Scan for the cell matching the given text and deliver its [X, Y] coordinate at center. 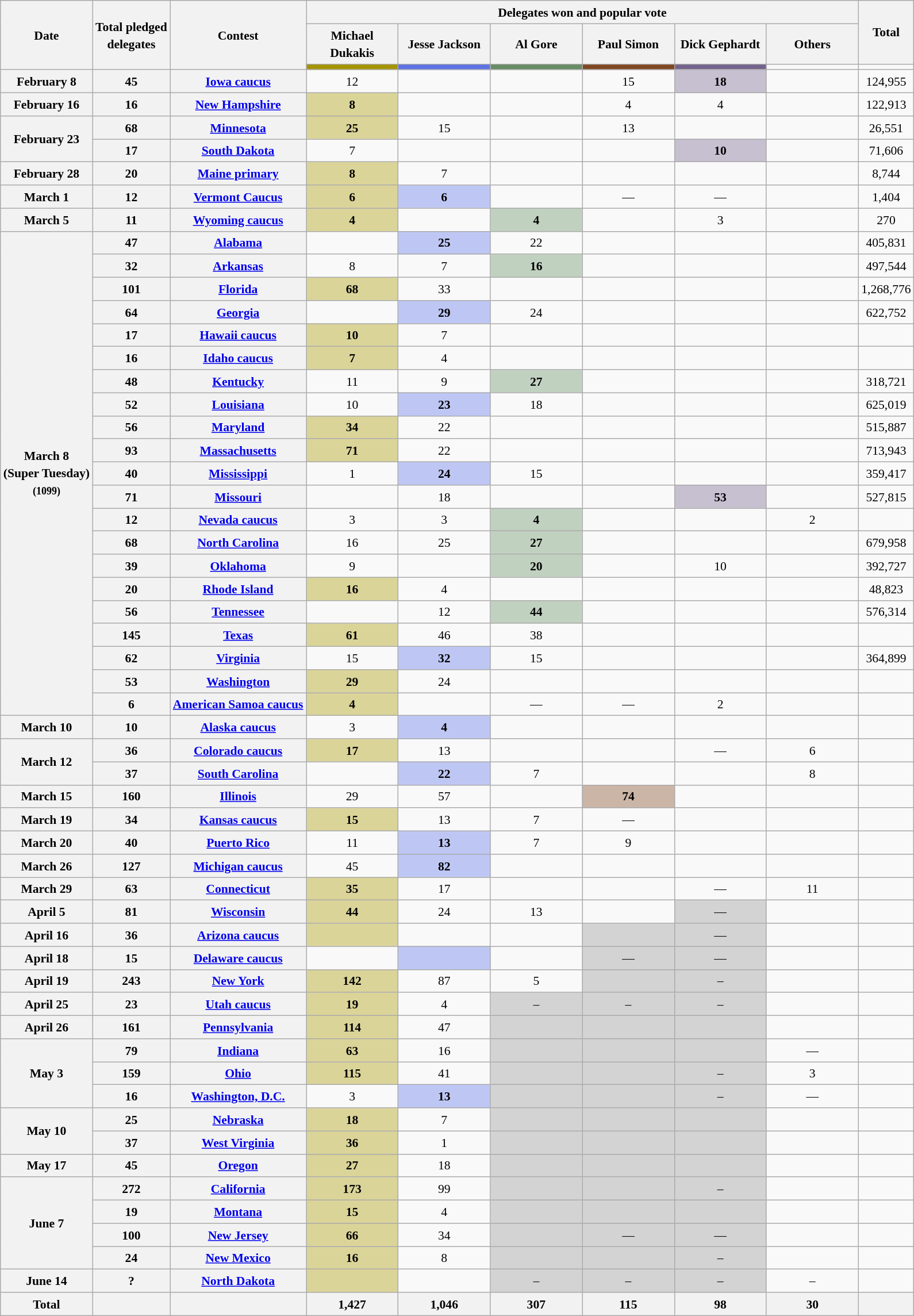
South Carolina [238, 773]
March 20 [47, 843]
June 14 [47, 1281]
Arizona caucus [238, 935]
Michigan caucus [238, 866]
Ohio [238, 1073]
New Mexico [238, 1258]
5 [536, 981]
Louisiana [238, 404]
527,815 [886, 497]
52 [131, 404]
Wyoming caucus [238, 220]
Georgia [238, 312]
48 [131, 381]
100 [131, 1235]
? [131, 1281]
359,417 [886, 474]
173 [352, 1189]
622,752 [886, 312]
82 [444, 866]
Idaho caucus [238, 358]
66 [352, 1235]
April 26 [47, 1027]
Mississippi [238, 474]
1,404 [886, 197]
57 [444, 796]
Hawaii caucus [238, 335]
March 26 [47, 866]
Texas [238, 635]
March 10 [47, 727]
145 [131, 635]
Date [47, 35]
Kentucky [238, 381]
71,606 [886, 151]
160 [131, 796]
Minnesota [238, 128]
February 16 [47, 105]
8,744 [886, 174]
April 16 [47, 935]
161 [131, 1027]
81 [131, 912]
243 [131, 981]
Arkansas [238, 266]
Paul Simon [628, 44]
Oklahoma [238, 566]
April 5 [47, 912]
March 12 [47, 762]
May 10 [47, 1131]
Montana [238, 1212]
142 [352, 981]
679,958 [886, 543]
39 [131, 566]
713,943 [886, 451]
497,544 [886, 266]
101 [131, 289]
Total pledgeddelegates [131, 35]
April 19 [47, 981]
Missouri [238, 497]
May 3 [47, 1073]
Washington, D.C. [238, 1096]
Contest [238, 35]
Virginia [238, 658]
March 1 [47, 197]
February 8 [47, 82]
March 5 [47, 220]
62 [131, 658]
114 [352, 1027]
Pennsylvania [238, 1027]
392,727 [886, 566]
405,831 [886, 243]
576,314 [886, 612]
272 [131, 1189]
98 [720, 1304]
Delaware caucus [238, 958]
307 [536, 1304]
Al Gore [536, 44]
Colorado caucus [238, 750]
Connecticut [238, 889]
Massachusetts [238, 451]
February 23 [47, 139]
May 17 [47, 1165]
Illinois [238, 796]
California [238, 1189]
March 19 [47, 820]
Maryland [238, 427]
February 28 [47, 174]
79 [131, 1050]
318,721 [886, 381]
West Virginia [238, 1142]
46 [444, 635]
48,823 [886, 589]
Delegates won and popular vote [582, 12]
Others [812, 44]
Alaska caucus [238, 727]
March 8(Super Tuesday)(1099) [47, 474]
87 [444, 981]
Kansas caucus [238, 820]
March 29 [47, 889]
Florida [238, 289]
Wisconsin [238, 912]
Alabama [238, 243]
159 [131, 1073]
364,899 [886, 658]
1,046 [444, 1304]
Vermont Caucus [238, 197]
New Hampshire [238, 105]
April 18 [47, 958]
Indiana [238, 1050]
127 [131, 866]
270 [886, 220]
Nebraska [238, 1119]
Utah caucus [238, 1004]
Nevada caucus [238, 520]
74 [628, 796]
30 [812, 1304]
South Dakota [238, 151]
Puerto Rico [238, 843]
64 [131, 312]
American Samoa caucus [238, 704]
Jesse Jackson [444, 44]
61 [352, 635]
625,019 [886, 404]
41 [444, 1073]
June 7 [47, 1223]
Oregon [238, 1165]
1,427 [352, 1304]
38 [536, 635]
Michael Dukakis [352, 44]
North Carolina [238, 543]
Iowa caucus [238, 82]
99 [444, 1189]
35 [352, 889]
New York [238, 981]
124,955 [886, 82]
Tennessee [238, 612]
Maine primary [238, 174]
Rhode Island [238, 589]
26,551 [886, 128]
1,268,776 [886, 289]
93 [131, 451]
515,887 [886, 427]
Dick Gephardt [720, 44]
April 25 [47, 1004]
March 15 [47, 796]
122,913 [886, 105]
33 [444, 289]
Washington [238, 681]
North Dakota [238, 1281]
New Jersey [238, 1235]
